Locate the cell with the specified text and output its [X, Y] center coordinate. 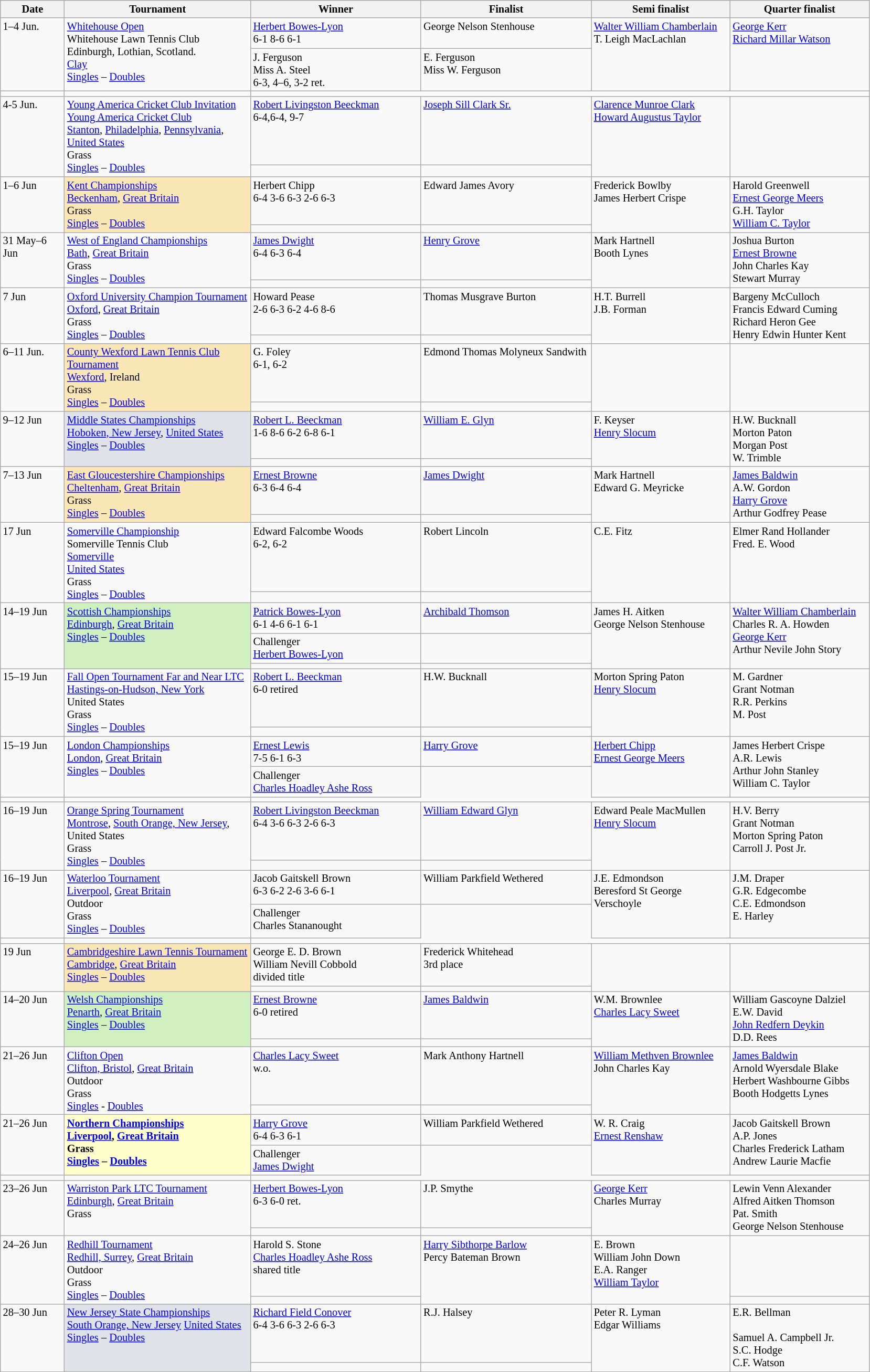
J.M. Draper G.R. Edgecombe C.E. Edmondson E. Harley [800, 904]
James Herbert Crispe A.R. Lewis Arthur John Stanley William C. Taylor [800, 766]
Joseph Sill Clark Sr. [506, 131]
Morton Spring Paton Henry Slocum [661, 702]
ChallengerCharles Hoadley Ashe Ross [336, 782]
Mark Hartnell Edward G. Meyricke [661, 494]
James Baldwin A.W. Gordon Harry Grove Arthur Godfrey Pease [800, 494]
Harry Grove6-4 6-3 6-1 [336, 1130]
Harold Greenwell Ernest George Meers G.H. Taylor William C. Taylor [800, 205]
Kent Championships Beckenham, Great BritainGrassSingles – Doubles [157, 205]
M. Gardner Grant Notman R.R. Perkins M. Post [800, 702]
Herbert Bowes-Lyon6-3 6-0 ret. [336, 1204]
28–30 Jun [33, 1338]
17 Jun [33, 563]
W.M. Brownlee Charles Lacy Sweet [661, 1019]
G. Foley6-1, 6-2 [336, 373]
James Dwight [506, 490]
Orange Spring Tournament Montrose, South Orange, New Jersey,United StatesGrass Singles – Doubles [157, 836]
Mark Hartnell Booth Lynes [661, 260]
Jacob Gaitskell Brown 6-3 6-2 2-6 3-6 6-1 [336, 887]
E. Ferguson Miss W. Ferguson [506, 70]
William E. Glyn [506, 435]
Whitehouse OpenWhitehouse Lawn Tennis ClubEdinburgh, Lothian, Scotland.ClaySingles – Doubles [157, 55]
James Dwight6-4 6-3 6-4 [336, 256]
Winner [336, 9]
Warriston Park LTC Tournament Edinburgh, Great BritainGrass [157, 1208]
Elmer Rand Hollander Fred. E. Wood [800, 563]
Robert Livingston Beeckman6-4 3-6 6-3 2-6 6-3 [336, 831]
24–26 Jun [33, 1270]
James Baldwin Arnold Wyersdale Blake Herbert Washbourne Gibbs Booth Hodgetts Lynes [800, 1081]
Charles Lacy Sweetw.o. [336, 1076]
Archibald Thomson [506, 618]
H.V. Berry Grant Notman Morton Spring Paton Carroll J. Post Jr. [800, 836]
Walter William Chamberlain T. Leigh MacLachlan [661, 55]
Joshua Burton Ernest Browne John Charles Kay Stewart Murray [800, 260]
Waterloo TournamentLiverpool, Great BritainOutdoorGrassSingles – Doubles [157, 904]
23–26 Jun [33, 1208]
1–6 Jun [33, 205]
Redhill TournamentRedhill, Surrey, Great BritainOutdoorGrassSingles – Doubles [157, 1270]
Robert L. Beeckman6-0 retired [336, 697]
Ernest Browne6-3 6-4 6-4 [336, 490]
C.E. Fitz [661, 563]
Jacob Gaitskell Brown A.P. Jones Charles Frederick Latham Andrew Laurie Macfie [800, 1144]
Finalist [506, 9]
H.W. Bucknall Morton Paton Morgan Post W. Trimble [800, 439]
E. Brown William John Down E.A. Ranger William Taylor [661, 1270]
Edward James Avory [506, 200]
Cambridgeshire Lawn Tennis Tournament Cambridge, Great BritainSingles – Doubles [157, 967]
H.T. Burrell J.B. Forman [661, 315]
James H. Aitken George Nelson Stenhouse [661, 635]
E.R. Bellman Samuel A. Campbell Jr. S.C. Hodge C.F. Watson [800, 1338]
14–19 Jun [33, 635]
Lewin Venn Alexander Alfred Aitken Thomson Pat. Smith George Nelson Stenhouse [800, 1208]
Herbert Bowes-Lyon6-1 8-6 6-1 [336, 33]
Frederick Whitehead 3rd place [506, 965]
Robert L. Beeckman 1-6 8-6 6-2 6-8 6-1 [336, 435]
Ernest Browne6-0 retired [336, 1015]
6–11 Jun. [33, 377]
1–4 Jun. [33, 55]
F. Keyser Henry Slocum [661, 439]
Harry Grove [506, 752]
Tournament [157, 9]
Clarence Munroe Clark Howard Augustus Taylor [661, 136]
W. R. Craig Ernest Renshaw [661, 1144]
Oxford University Champion Tournament Oxford, Great BritainGrassSingles – Doubles [157, 315]
Walter William Chamberlain Charles R. A. Howden George Kerr Arthur Nevile John Story [800, 635]
14–20 Jun [33, 1019]
Harry Sibthorpe Barlow Percy Bateman Brown [506, 1270]
Herbert Chipp Ernest George Meers [661, 766]
Richard Field Conover6-4 3-6 6-3 2-6 6-3 [336, 1333]
Howard Pease2-6 6-3 6-2 4-6 8-6 [336, 311]
Bargeny McCulloch Francis Edward Cuming Richard Heron Gee Henry Edwin Hunter Kent [800, 315]
William Edward Glyn [506, 831]
George E. D. Brown William Nevill Cobbolddivided title [336, 965]
George Kerr Richard Millar Watson [800, 55]
Clifton Open Clifton, Bristol, Great BritainOutdoorGrassSingles - Doubles [157, 1081]
George Nelson Stenhouse [506, 33]
9–12 Jun [33, 439]
Welsh Championships Penarth, Great BritainSingles – Doubles [157, 1019]
Patrick Bowes-Lyon6-1 4-6 6-1 6-1 [336, 618]
Semi finalist [661, 9]
James Baldwin [506, 1015]
County Wexford Lawn Tennis Club TournamentWexford, IrelandGrassSingles – Doubles [157, 377]
H.W. Bucknall [506, 697]
Challenger Charles Stananought [336, 921]
Northern Championships Liverpool, Great BritainGrass Singles – Doubles [157, 1144]
19 Jun [33, 967]
Henry Grove [506, 256]
R.J. Halsey [506, 1333]
Peter R. Lyman Edgar Williams [661, 1338]
Challenger Herbert Bowes-Lyon [336, 648]
Mark Anthony Hartnell [506, 1076]
Thomas Musgrave Burton [506, 311]
7 Jun [33, 315]
Herbert Chipp6-4 3-6 6-3 2-6 6-3 [336, 200]
New Jersey State Championships South Orange, New Jersey United StatesSingles – Doubles [157, 1338]
George Kerr Charles Murray [661, 1208]
Middle States Championships Hoboken, New Jersey, United StatesSingles – Doubles [157, 439]
Frederick Bowlby James Herbert Crispe [661, 205]
Robert Lincoln [506, 557]
J. Ferguson Miss A. Steel 6-3, 4–6, 3-2 ret. [336, 70]
Scottish Championships Edinburgh, Great BritainSingles – Doubles [157, 635]
4-5 Jun. [33, 136]
Challenger James Dwight [336, 1160]
31 May–6 Jun [33, 260]
J.P. Smythe [506, 1204]
Ernest Lewis7-5 6-1 6-3 [336, 752]
West of England Championships Bath, Great BritainGrass Singles – Doubles [157, 260]
Edward Falcombe Woods6-2, 6-2 [336, 557]
Quarter finalist [800, 9]
J.E. Edmondson Beresford St George Verschoyle [661, 904]
7–13 Jun [33, 494]
Edward Peale MacMullen Henry Slocum [661, 836]
Harold S. Stone Charles Hoadley Ashe Ross shared title [336, 1266]
Edmond Thomas Molyneux Sandwith [506, 373]
Date [33, 9]
East Gloucestershire Championships Cheltenham, Great BritainGrassSingles – Doubles [157, 494]
Robert Livingston Beeckman6-4,6-4, 9-7 [336, 131]
Somerville ChampionshipSomerville Tennis Club SomervilleUnited StatesGrassSingles – Doubles [157, 563]
William Methven Brownlee John Charles Kay [661, 1081]
Fall Open Tournament Far and Near LTC Hastings-on-Hudson, New YorkUnited StatesGrassSingles – Doubles [157, 702]
London Championships London, Great BritainSingles – Doubles [157, 766]
Young America Cricket Club InvitationYoung America Cricket ClubStanton, Philadelphia, Pennsylvania, United States GrassSingles – Doubles [157, 136]
William Gascoyne Dalziel E.W. David John Redfern Deykin D.D. Rees [800, 1019]
